Return [X, Y] of the center of cell containing provided text 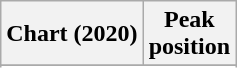
Chart (2020) [72, 34]
Peakposition [189, 34]
